Capture the cell that displays the provided text and extract its [x, y] central coordinate. 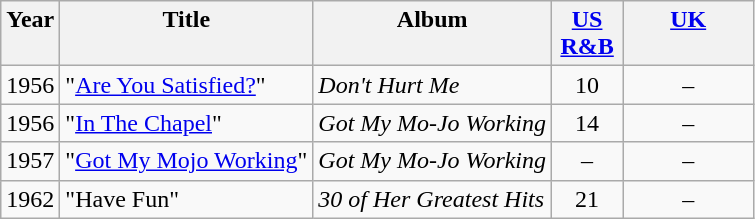
21 [588, 199]
Album [432, 34]
30 of Her Greatest Hits [432, 199]
10 [588, 85]
"Got My Mojo Working" [186, 161]
US R&B [588, 34]
14 [588, 123]
Year [30, 34]
Title [186, 34]
"In The Chapel" [186, 123]
1962 [30, 199]
UK [688, 34]
1957 [30, 161]
"Have Fun" [186, 199]
"Are You Satisfied?" [186, 85]
Don't Hurt Me [432, 85]
